Output the (X, Y) coordinate of the center of the cell containing the given text.  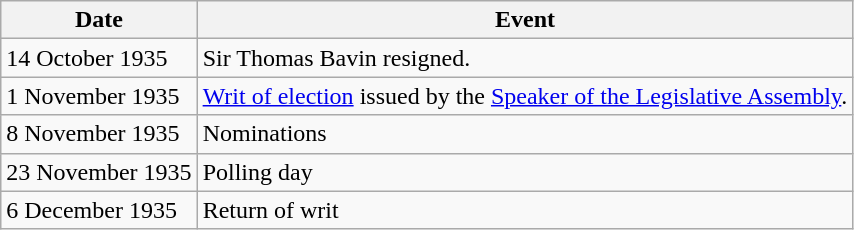
Writ of election issued by the Speaker of the Legislative Assembly. (525, 96)
Event (525, 20)
14 October 1935 (99, 58)
Return of writ (525, 210)
8 November 1935 (99, 134)
6 December 1935 (99, 210)
Sir Thomas Bavin resigned. (525, 58)
1 November 1935 (99, 96)
Date (99, 20)
Polling day (525, 172)
23 November 1935 (99, 172)
Nominations (525, 134)
